Locate the cell with the specified text and output its (X, Y) center coordinate. 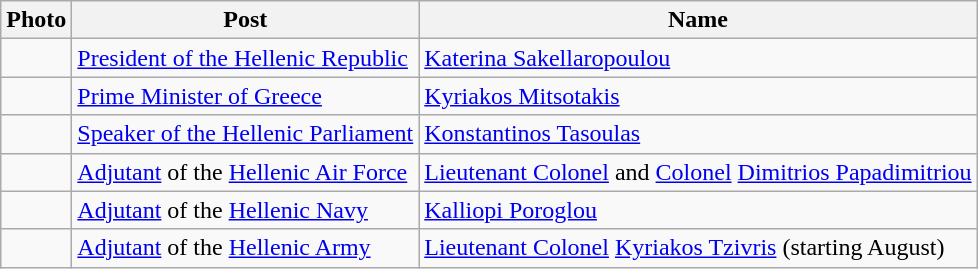
Adjutant of the Hellenic Army (246, 248)
Kyriakos Mitsotakis (698, 96)
Lieutenant Colonel and Colonel Dimitrios Papadimitriou (698, 172)
Post (246, 20)
Adjutant of the Hellenic Navy (246, 210)
Lieutenant Colonel Kyriakos Tzivris (starting August) (698, 248)
Name (698, 20)
Adjutant of the Hellenic Air Force (246, 172)
Konstantinos Tasoulas (698, 134)
Speaker of the Hellenic Parliament (246, 134)
Katerina Sakellaropoulou (698, 58)
President of the Hellenic Republic (246, 58)
Photo (36, 20)
Kalliopi Poroglou (698, 210)
Prime Minister of Greece (246, 96)
